For the text-containing cell, return its midpoint in (X, Y) coordinate format. 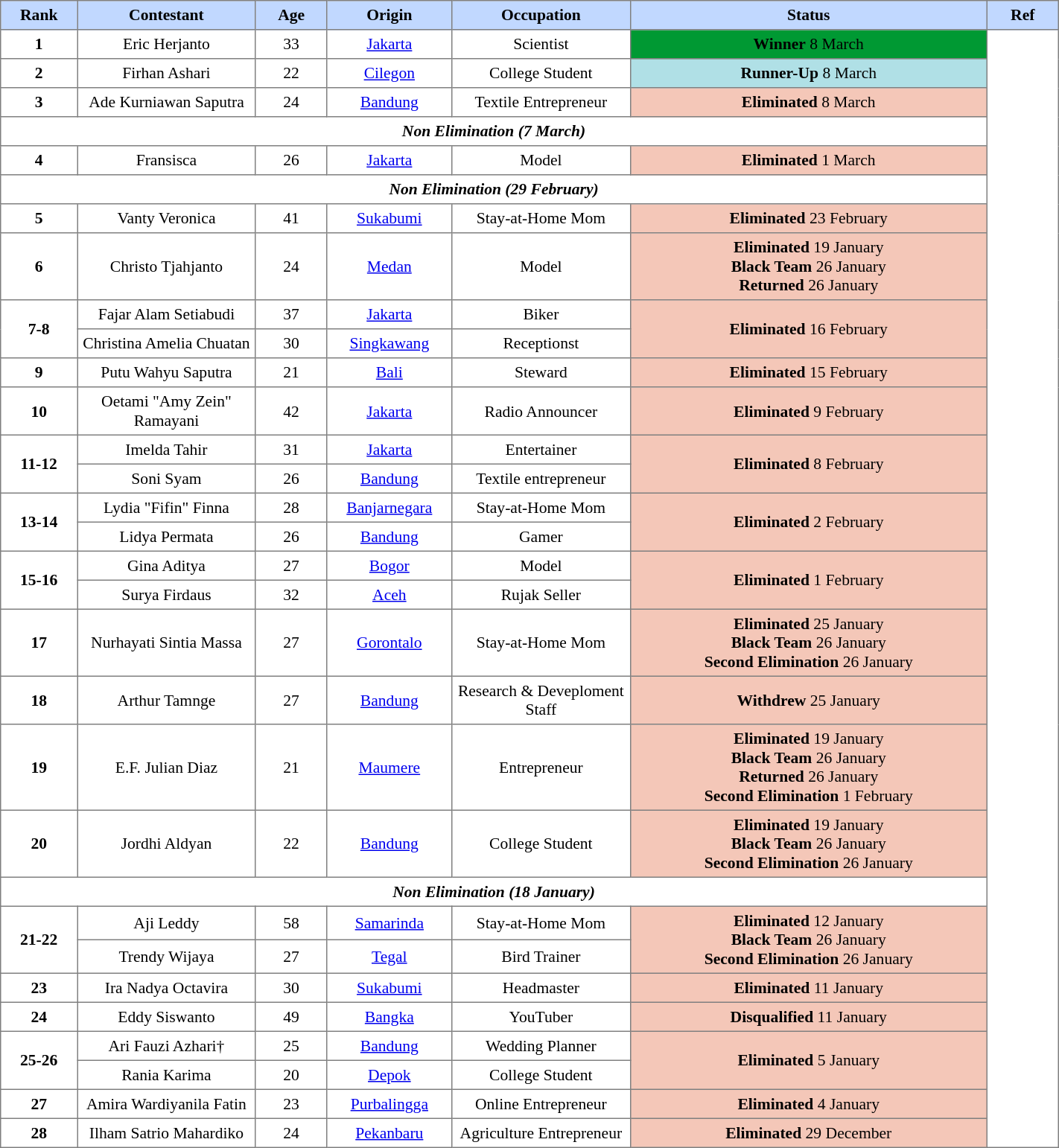
Aji Leddy (167, 923)
Jordhi Aldyan (167, 844)
Christina Amelia Chuatan (167, 344)
Status (809, 15)
Purbalingga (389, 1103)
Textile entrepreneur (541, 478)
19 (39, 768)
Bali (389, 372)
Bird Trainer (541, 956)
Steward (541, 372)
Eliminated 29 December (809, 1133)
Fajar Alam Setiabudi (167, 314)
Ade Kurniawan Saputra (167, 103)
Aceh (389, 594)
Medan (389, 267)
Eliminated 5 January (809, 1060)
Radio Announcer (541, 411)
Eliminated 2 February (809, 522)
17 (39, 642)
Eliminated 8 March (809, 103)
42 (291, 411)
7-8 (39, 329)
Ref (1023, 15)
Gamer (541, 536)
2 (39, 73)
Eliminated 1 February (809, 580)
Occupation (541, 15)
Entrepreneur (541, 768)
Agriculture Entrepreneur (541, 1133)
Fransisca (167, 161)
Putu Wahyu Saputra (167, 372)
Amira Wardiyanila Fatin (167, 1103)
Eliminated 25 JanuaryBlack Team 26 January Second Elimination 26 January (809, 642)
Contestant (167, 15)
5 (39, 219)
Eliminated 4 January (809, 1103)
Research & Deveploment Staff (541, 700)
Gina Aditya (167, 566)
21-22 (39, 940)
Lydia "Fifin" Finna (167, 508)
Non Elimination (7 March) (494, 131)
Eddy Siswanto (167, 1017)
32 (291, 594)
33 (291, 45)
Eliminated 19 JanuaryBlack Team 26 JanuaryReturned 26 JanuarySecond Elimination 1 February (809, 768)
37 (291, 314)
Surya Firdaus (167, 594)
Rania Karima (167, 1075)
Ari Fauzi Azhari† (167, 1045)
Pekanbaru (389, 1133)
25 (291, 1045)
15-16 (39, 580)
13-14 (39, 522)
9 (39, 372)
Samarinda (389, 923)
Eliminated 12 JanuaryBlack Team 26 JanuarySecond Elimination 26 January (809, 940)
Entertainer (541, 450)
Firhan Ashari (167, 73)
Eliminated 15 February (809, 372)
Non Elimination (18 January) (494, 892)
Biker (541, 314)
31 (291, 450)
Cilegon (389, 73)
Singkawang (389, 344)
Maumere (389, 768)
Trendy Wijaya (167, 956)
Origin (389, 15)
Textile Entrepreneur (541, 103)
49 (291, 1017)
Eliminated 1 March (809, 161)
Eric Herjanto (167, 45)
Eliminated 11 January (809, 987)
4 (39, 161)
Eliminated 23 February (809, 219)
Soni Syam (167, 478)
Receptionst (541, 344)
Arthur Tamnge (167, 700)
Lidya Permata (167, 536)
Withdrew 25 January (809, 700)
Ilham Satrio Mahardiko (167, 1133)
10 (39, 411)
Nurhayati Sintia Massa (167, 642)
Winner 8 March (809, 45)
Eliminated 9 February (809, 411)
58 (291, 923)
Gorontalo (389, 642)
Scientist (541, 45)
Non Elimination (29 February) (494, 189)
Runner-Up 8 March (809, 73)
E.F. Julian Diaz (167, 768)
Tegal (389, 956)
25-26 (39, 1060)
Depok (389, 1075)
Ira Nadya Octavira (167, 987)
Bangka (389, 1017)
Rujak Seller (541, 594)
Christo Tjahjanto (167, 267)
Banjarnegara (389, 508)
11-12 (39, 464)
3 (39, 103)
Eliminated 19 JanuaryBlack Team 26 JanuaryReturned 26 January (809, 267)
Vanty Veronica (167, 219)
Disqualified 11 January (809, 1017)
Eliminated 8 February (809, 464)
Headmaster (541, 987)
41 (291, 219)
Eliminated 16 February (809, 329)
Wedding Planner (541, 1045)
Online Entrepreneur (541, 1103)
Oetami "Amy Zein" Ramayani (167, 411)
YouTuber (541, 1017)
Eliminated 19 JanuaryBlack Team 26 JanuarySecond Elimination 26 January (809, 844)
18 (39, 700)
Imelda Tahir (167, 450)
6 (39, 267)
Bogor (389, 566)
Rank (39, 15)
Age (291, 15)
1 (39, 45)
